Capture the cell that displays the provided text and extract its [X, Y] central coordinate. 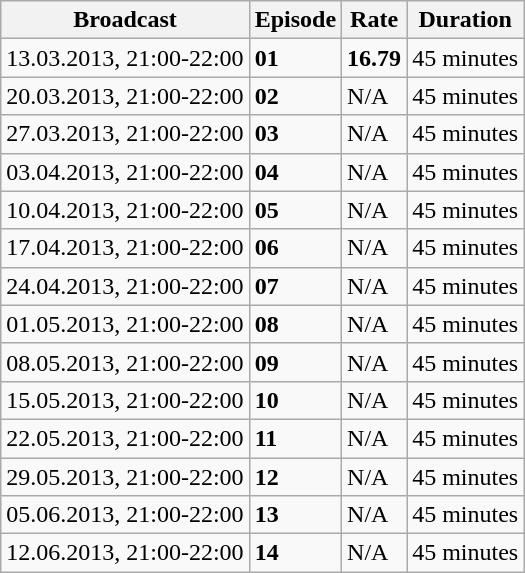
03 [295, 134]
11 [295, 438]
16.79 [374, 58]
01 [295, 58]
12.06.2013, 21:00-22:00 [125, 553]
05.06.2013, 21:00-22:00 [125, 515]
10.04.2013, 21:00-22:00 [125, 210]
Broadcast [125, 20]
20.03.2013, 21:00-22:00 [125, 96]
06 [295, 248]
13 [295, 515]
13.03.2013, 21:00-22:00 [125, 58]
01.05.2013, 21:00-22:00 [125, 324]
27.03.2013, 21:00-22:00 [125, 134]
09 [295, 362]
10 [295, 400]
22.05.2013, 21:00-22:00 [125, 438]
14 [295, 553]
03.04.2013, 21:00-22:00 [125, 172]
Duration [466, 20]
17.04.2013, 21:00-22:00 [125, 248]
24.04.2013, 21:00-22:00 [125, 286]
08 [295, 324]
04 [295, 172]
05 [295, 210]
07 [295, 286]
12 [295, 477]
08.05.2013, 21:00-22:00 [125, 362]
29.05.2013, 21:00-22:00 [125, 477]
Episode [295, 20]
02 [295, 96]
15.05.2013, 21:00-22:00 [125, 400]
Rate [374, 20]
